Search for the cell housing the specified text and yield its (x, y) center coordinate. 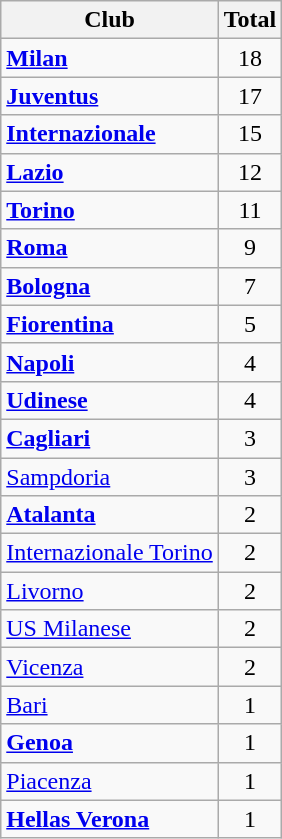
15 (250, 134)
US Milanese (110, 629)
Cagliari (110, 438)
Torino (110, 210)
Milan (110, 58)
Livorno (110, 591)
12 (250, 172)
Internazionale (110, 134)
18 (250, 58)
Juventus (110, 96)
17 (250, 96)
Club (110, 20)
Lazio (110, 172)
Sampdoria (110, 477)
Hellas Verona (110, 819)
9 (250, 248)
Vicenza (110, 667)
Bari (110, 705)
Roma (110, 248)
Bologna (110, 286)
Udinese (110, 400)
Napoli (110, 362)
Atalanta (110, 515)
11 (250, 210)
5 (250, 324)
Fiorentina (110, 324)
Genoa (110, 743)
Piacenza (110, 781)
Total (250, 20)
Internazionale Torino (110, 553)
7 (250, 286)
